Find where the given text appears and provide that cell's center as (x, y) coordinate. 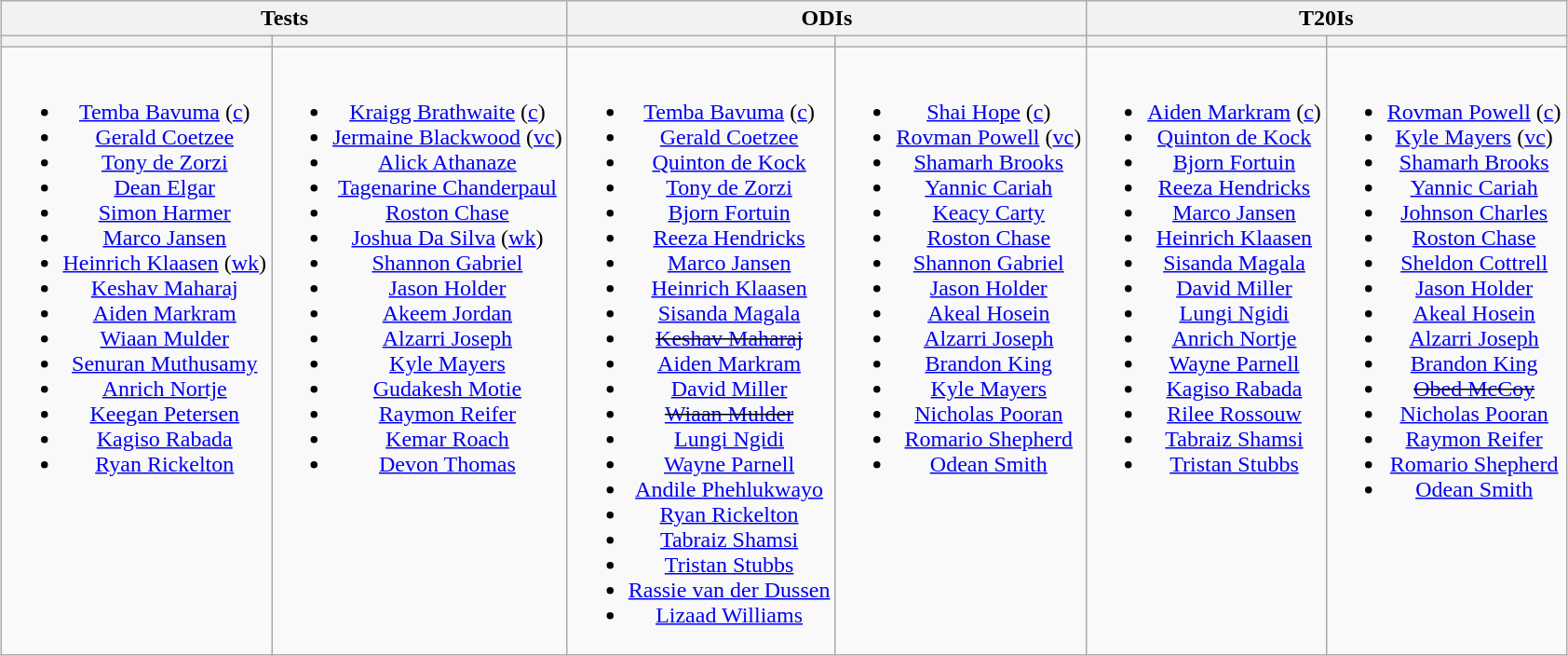
T20Is (1326, 19)
Tests (285, 19)
ODIs (827, 19)
